Determine the (X, Y) coordinate at the center of the cell enclosing the given text.  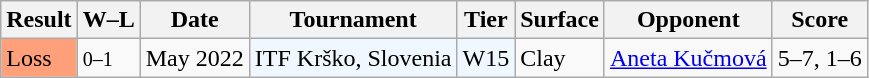
Tier (486, 20)
ITF Krško, Slovenia (353, 58)
Date (194, 20)
Loss (39, 58)
Clay (560, 58)
Surface (560, 20)
Opponent (688, 20)
5–7, 1–6 (820, 58)
W–L (108, 20)
0–1 (108, 58)
Aneta Kučmová (688, 58)
Score (820, 20)
W15 (486, 58)
May 2022 (194, 58)
Result (39, 20)
Tournament (353, 20)
